Identify which cell holds the provided text, then report its (x, y) central coordinate. 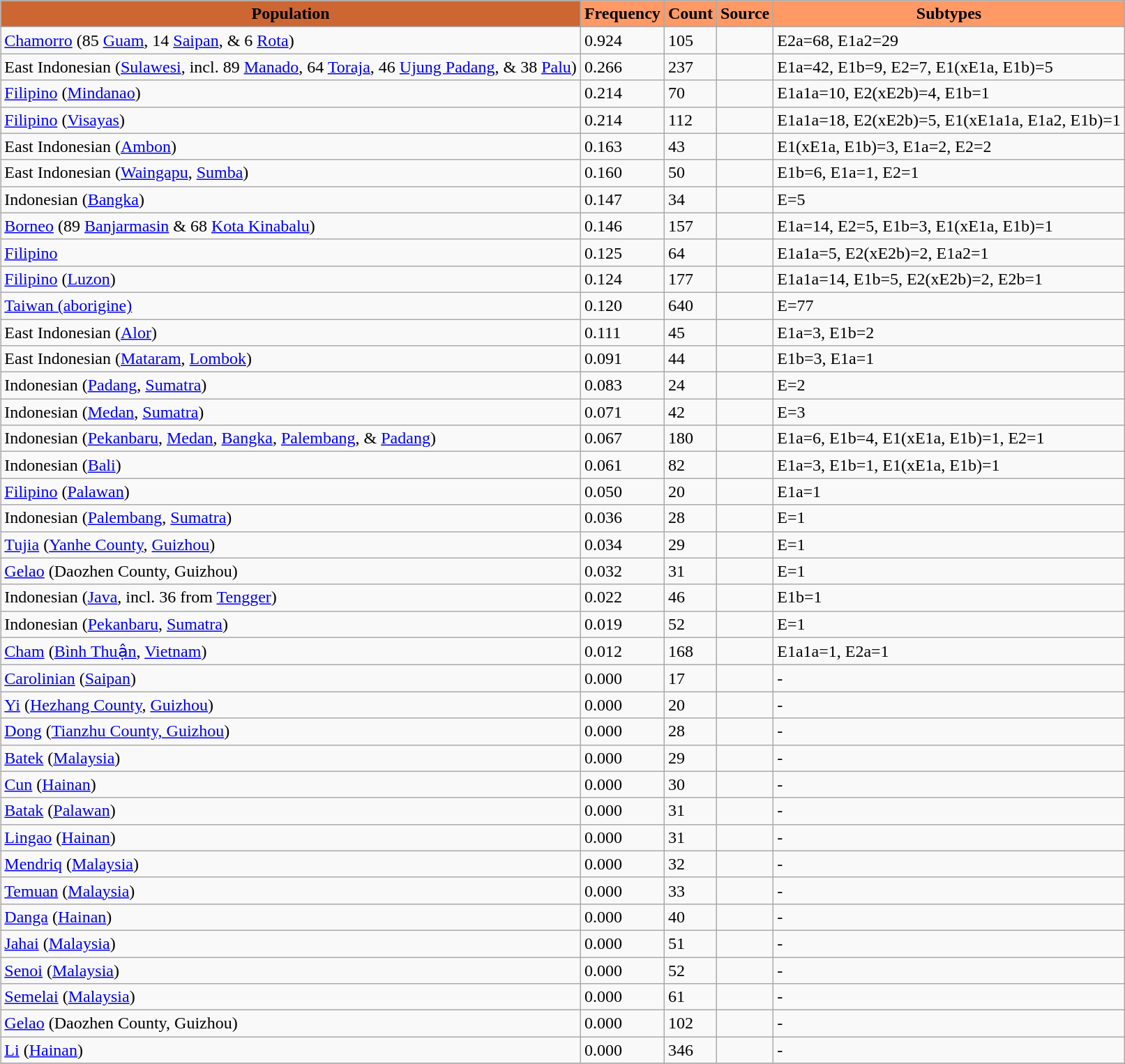
0.034 (622, 545)
70 (690, 93)
Jahai (Malaysia) (291, 943)
61 (690, 997)
Filipino (Luzon) (291, 279)
0.147 (622, 199)
Cham (Bình Thuận, Vietnam) (291, 651)
E=5 (949, 199)
E1a1a=18, E2(xE2b)=5, E1(xE1a1a, E1a2, E1b)=1 (949, 120)
Lingao (Hainan) (291, 837)
E1a=14, E2=5, E1b=3, E1(xE1a, E1b)=1 (949, 226)
East Indonesian (Mataram, Lombok) (291, 359)
East Indonesian (Alor) (291, 333)
Indonesian (Palembang, Sumatra) (291, 518)
Senoi (Malaysia) (291, 970)
0.083 (622, 386)
177 (690, 279)
Dong (Tianzhu County, Guizhou) (291, 731)
0.071 (622, 412)
E1a1a=10, E2(xE2b)=4, E1b=1 (949, 93)
Filipino (Mindanao) (291, 93)
42 (690, 412)
Count (690, 14)
Filipino (Visayas) (291, 120)
0.111 (622, 333)
0.067 (622, 439)
Semelai (Malaysia) (291, 997)
157 (690, 226)
E=3 (949, 412)
E1b=3, E1a=1 (949, 359)
E1a1a=14, E1b=5, E2(xE2b)=2, E2b=1 (949, 279)
0.050 (622, 492)
640 (690, 305)
0.146 (622, 226)
50 (690, 173)
East Indonesian (Sulawesi, incl. 89 Manado, 64 Toraja, 46 Ujung Padang, & 38 Palu) (291, 67)
0.124 (622, 279)
0.163 (622, 146)
Li (Hainan) (291, 1050)
Batek (Malaysia) (291, 758)
E1a=6, E1b=4, E1(xE1a, E1b)=1, E2=1 (949, 439)
34 (690, 199)
0.160 (622, 173)
Indonesian (Java, incl. 36 from Tengger) (291, 598)
33 (690, 890)
E1a=42, E1b=9, E2=7, E1(xE1a, E1b)=5 (949, 67)
E1a=3, E1b=1, E1(xE1a, E1b)=1 (949, 465)
112 (690, 120)
Frequency (622, 14)
102 (690, 1024)
0.022 (622, 598)
E1a=1 (949, 492)
Indonesian (Medan, Sumatra) (291, 412)
Indonesian (Bangka) (291, 199)
180 (690, 439)
82 (690, 465)
Batak (Palawan) (291, 811)
Temuan (Malaysia) (291, 890)
Cun (Hainan) (291, 784)
168 (690, 651)
105 (690, 40)
30 (690, 784)
0.019 (622, 624)
Source (745, 14)
Population (291, 14)
44 (690, 359)
0.091 (622, 359)
E1a=3, E1b=2 (949, 333)
Mendriq (Malaysia) (291, 864)
East Indonesian (Waingapu, Sumba) (291, 173)
Indonesian (Pekanbaru, Sumatra) (291, 624)
Tujia (Yanhe County, Guizhou) (291, 545)
32 (690, 864)
346 (690, 1050)
E1(xE1a, E1b)=3, E1a=2, E2=2 (949, 146)
E=77 (949, 305)
0.012 (622, 651)
Taiwan (aborigine) (291, 305)
Carolinian (Saipan) (291, 678)
Yi (Hezhang County, Guizhou) (291, 705)
0.924 (622, 40)
0.266 (622, 67)
E1a1a=5, E2(xE2b)=2, E1a2=1 (949, 252)
E1b=6, E1a=1, E2=1 (949, 173)
0.032 (622, 571)
Indonesian (Bali) (291, 465)
45 (690, 333)
0.036 (622, 518)
237 (690, 67)
0.061 (622, 465)
Indonesian (Padang, Sumatra) (291, 386)
East Indonesian (Ambon) (291, 146)
E=2 (949, 386)
Subtypes (949, 14)
24 (690, 386)
E1b=1 (949, 598)
40 (690, 917)
0.120 (622, 305)
46 (690, 598)
Chamorro (85 Guam, 14 Saipan, & 6 Rota) (291, 40)
Borneo (89 Banjarmasin & 68 Kota Kinabalu) (291, 226)
64 (690, 252)
0.125 (622, 252)
Indonesian (Pekanbaru, Medan, Bangka, Palembang, & Padang) (291, 439)
E1a1a=1, E2a=1 (949, 651)
17 (690, 678)
Filipino (291, 252)
E2a=68, E1a2=29 (949, 40)
Filipino (Palawan) (291, 492)
43 (690, 146)
51 (690, 943)
Danga (Hainan) (291, 917)
